Detect which cell encompasses the target text, then output its [x, y] center coordinate. 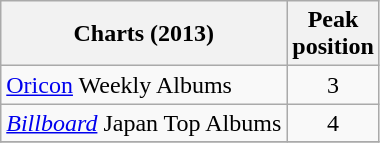
Oricon Weekly Albums [144, 85]
Billboard Japan Top Albums [144, 123]
Charts (2013) [144, 34]
Peakposition [333, 34]
3 [333, 85]
4 [333, 123]
